Provide the [X, Y] coordinate of the cell's center where the given text is located.  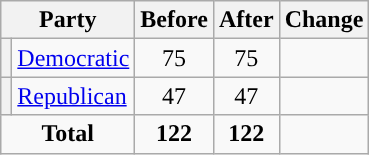
Change [324, 20]
Republican [74, 96]
Total [68, 134]
Before [174, 20]
Party [68, 20]
After [246, 20]
Democratic [74, 58]
